Capture the cell that displays the provided text and extract its (X, Y) central coordinate. 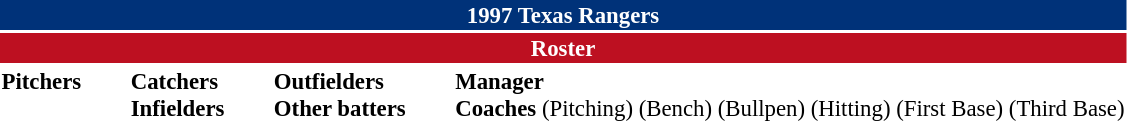
Roster (563, 48)
1997 Texas Rangers (563, 15)
